Scan for the cell matching the given text and deliver its (x, y) coordinate at center. 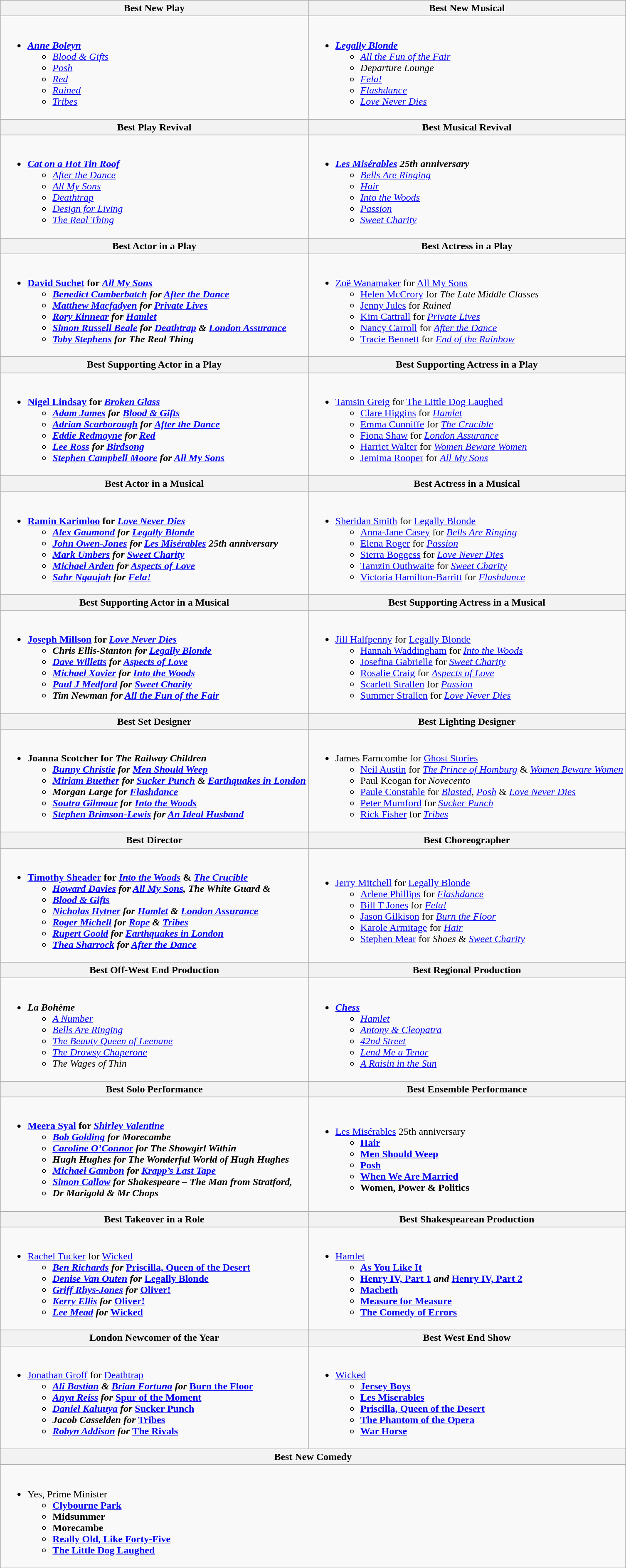
Best Actress in a Musical (466, 483)
Legally BlondeAll the Fun of the FairDeparture LoungeFela!FlashdanceLove Never Dies (466, 68)
Best West End Show (466, 1338)
Best Ensemble Performance (466, 1089)
Best Supporting Actor in a Play (155, 365)
Best Actor in a Musical (155, 483)
Best New Musical (466, 8)
Best Shakespearean Production (466, 1219)
Best Play Revival (155, 127)
ChessHamletAntony & Cleopatra42nd StreetLend Me a TenorA Raisin in the Sun (466, 1030)
Cat on a Hot Tin RoofAfter the DanceAll My SonsDeathtrapDesign for LivingThe Real Thing (155, 186)
La BohèmeA NumberBells Are RingingThe Beauty Queen of LeenaneThe Drowsy ChaperoneThe Wages of Thin (155, 1030)
Best New Play (155, 8)
Best Actress in a Play (466, 246)
Best Off-West End Production (155, 970)
Best Choreographer (466, 840)
Best New Comedy (313, 1457)
Best Solo Performance (155, 1089)
Best Supporting Actress in a Play (466, 365)
Best Lighting Designer (466, 721)
Les Misérables 25th anniversaryBells Are RingingHairInto the WoodsPassionSweet Charity (466, 186)
Best Regional Production (466, 970)
HamletAs You Like ItHenry IV, Part 1 and Henry IV, Part 2MacbethMeasure for MeasureThe Comedy of Errors (466, 1278)
Anne BoleynBlood & GiftsPoshRedRuinedTribes (155, 68)
Best Set Designer (155, 721)
WickedJersey BoysLes MiserablesPriscilla, Queen of the DesertThe Phantom of the OperaWar Horse (466, 1397)
Best Takeover in a Role (155, 1219)
Best Supporting Actress in a Musical (466, 602)
London Newcomer of the Year (155, 1338)
Best Supporting Actor in a Musical (155, 602)
Best Musical Revival (466, 127)
Les Misérables 25th anniversaryHairMen Should WeepPoshWhen We Are MarriedWomen, Power & Politics (466, 1154)
Best Actor in a Play (155, 246)
Yes, Prime MinisterClybourne ParkMidsummerMorecambeReally Old, Like Forty-FiveThe Little Dog Laughed (313, 1516)
Best Director (155, 840)
